Extract the [X, Y] coordinate from the center of the cell holding the provided text.  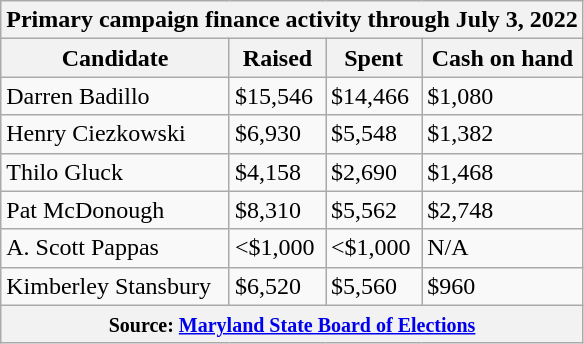
$1,468 [503, 172]
A. Scott Pappas [116, 248]
$5,562 [374, 210]
Pat McDonough [116, 210]
$8,310 [277, 210]
$4,158 [277, 172]
$5,560 [374, 286]
$1,080 [503, 96]
$14,466 [374, 96]
$2,748 [503, 210]
Source: Maryland State Board of Elections [292, 324]
$15,546 [277, 96]
Candidate [116, 58]
$5,548 [374, 134]
Thilo Gluck [116, 172]
Cash on hand [503, 58]
Darren Badillo [116, 96]
Raised [277, 58]
Kimberley Stansbury [116, 286]
$6,930 [277, 134]
N/A [503, 248]
$2,690 [374, 172]
Primary campaign finance activity through July 3, 2022 [292, 20]
$6,520 [277, 286]
Henry Ciezkowski [116, 134]
$960 [503, 286]
$1,382 [503, 134]
Spent [374, 58]
